Extract the [X, Y] coordinate from the center of the cell holding the provided text.  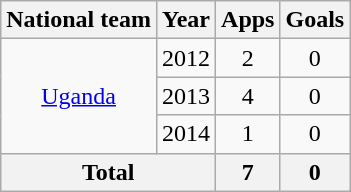
Total [108, 172]
2012 [186, 58]
Year [186, 20]
7 [248, 172]
Goals [315, 20]
National team [79, 20]
2 [248, 58]
Uganda [79, 96]
2014 [186, 134]
2013 [186, 96]
1 [248, 134]
Apps [248, 20]
4 [248, 96]
